Detect which cell encompasses the target text, then output its (X, Y) center coordinate. 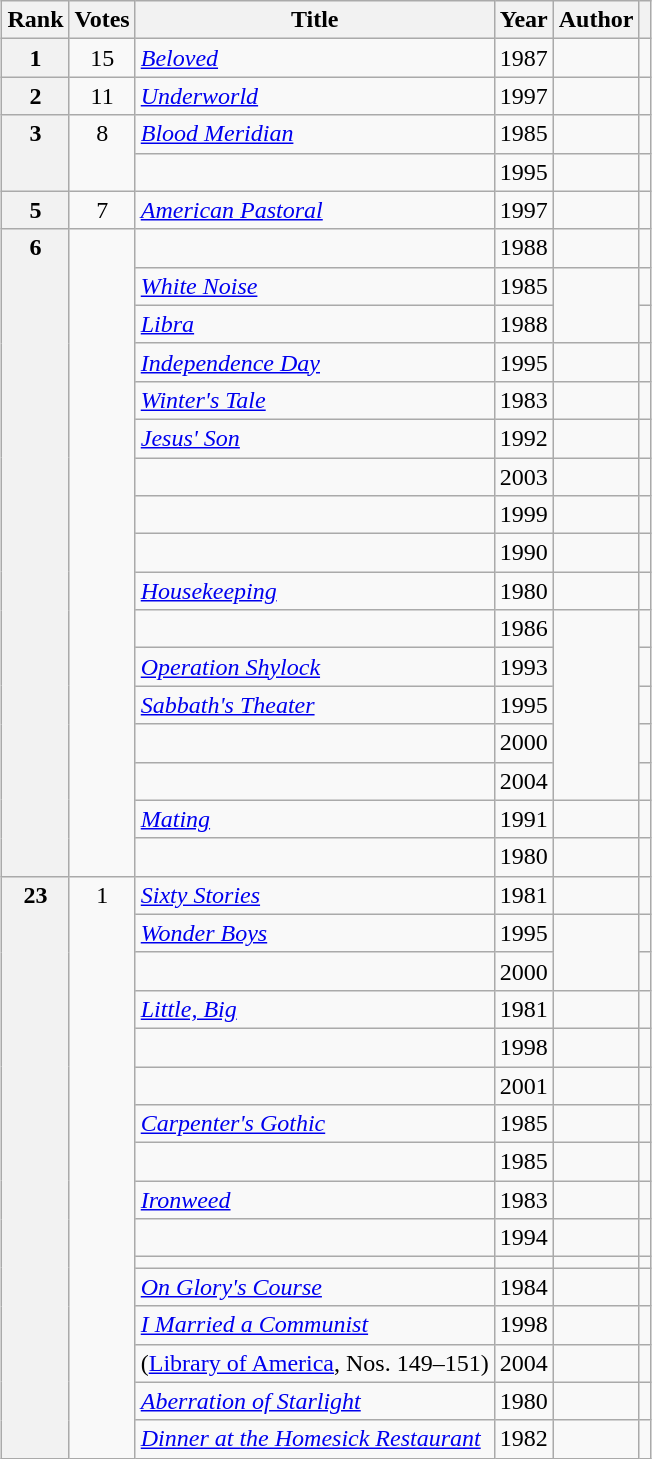
Operation Shylock (314, 667)
Year (524, 20)
Wonder Boys (314, 933)
1982 (524, 1439)
Votes (102, 20)
2001 (524, 1085)
1999 (524, 515)
Ironweed (314, 1200)
1993 (524, 667)
Carpenter's Gothic (314, 1124)
Rank (36, 20)
2 (36, 96)
I Married a Communist (314, 1325)
3 (36, 153)
Blood Meridian (314, 134)
15 (102, 58)
Libra (314, 324)
11 (102, 96)
1992 (524, 438)
Independence Day (314, 362)
1990 (524, 553)
6 (36, 552)
1987 (524, 58)
5 (36, 210)
1994 (524, 1238)
8 (102, 153)
2003 (524, 477)
Dinner at the Homesick Restaurant (314, 1439)
Mating (314, 819)
Underworld (314, 96)
Little, Big (314, 1009)
(Library of America, Nos. 149–151) (314, 1363)
American Pastoral (314, 210)
Aberration of Starlight (314, 1401)
1986 (524, 629)
1984 (524, 1287)
Housekeeping (314, 591)
23 (36, 1167)
Jesus' Son (314, 438)
Title (314, 20)
Author (596, 20)
White Noise (314, 286)
On Glory's Course (314, 1287)
Beloved (314, 58)
7 (102, 210)
Sixty Stories (314, 895)
Winter's Tale (314, 400)
1991 (524, 819)
Sabbath's Theater (314, 705)
